Capture the cell that displays the provided text and extract its [x, y] central coordinate. 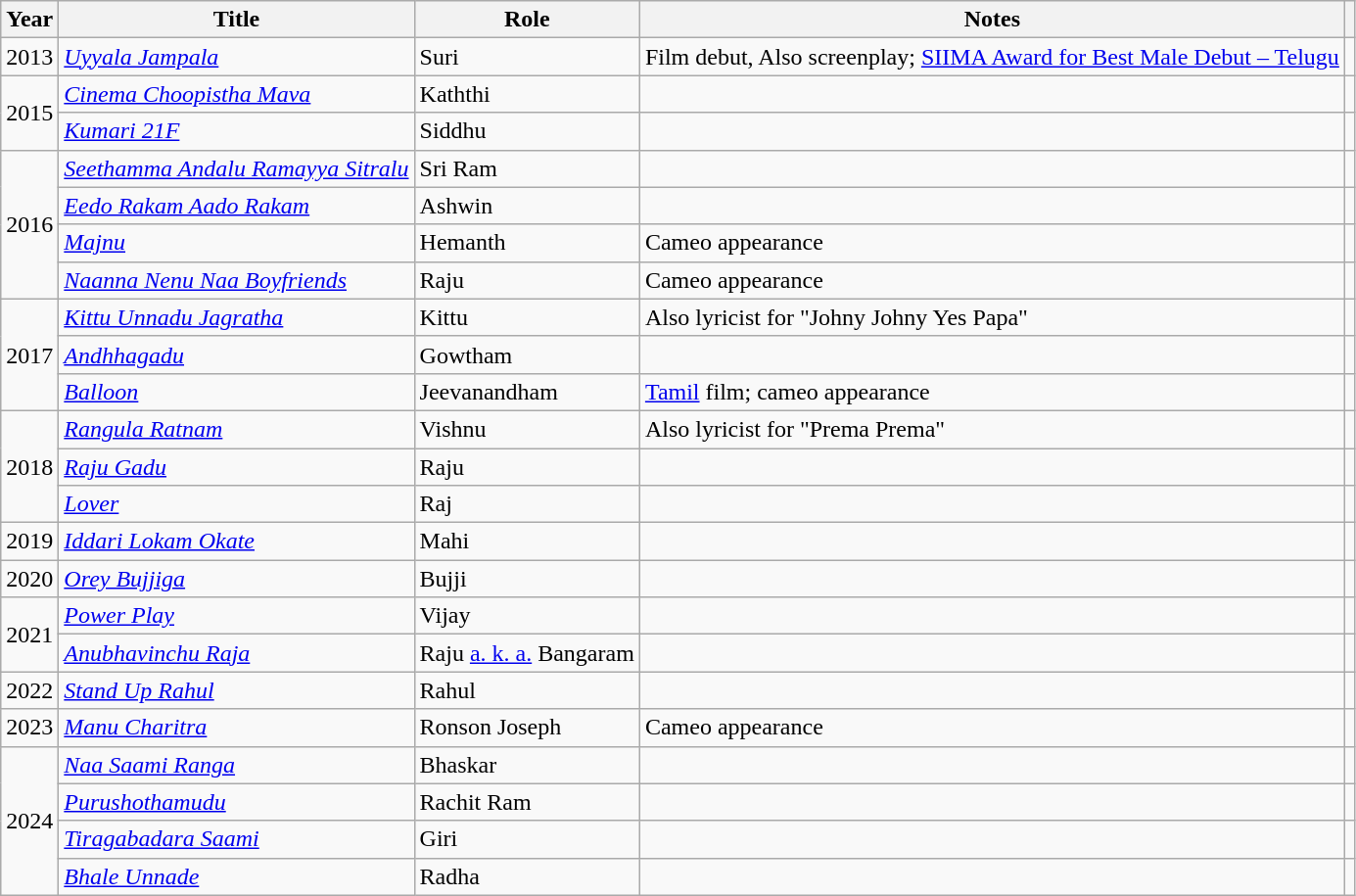
2018 [29, 466]
Majnu [237, 243]
Uyyala Jampala [237, 57]
Sri Ram [527, 168]
Bhaskar [527, 765]
Bhale Unnade [237, 876]
Tiragabadara Saami [237, 839]
Kaththi [527, 94]
Ronson Joseph [527, 728]
Anubhavinchu Raja [237, 653]
Orey Bujjiga [237, 579]
Radha [527, 876]
Power Play [237, 616]
Jeevanandham [527, 392]
2017 [29, 354]
Rangula Ratnam [237, 429]
Cinema Choopistha Mava [237, 94]
Raju Gadu [237, 467]
2023 [29, 728]
Suri [527, 57]
2019 [29, 542]
Tamil film; cameo appearance [992, 392]
Stand Up Rahul [237, 690]
Kumari 21F [237, 131]
Kittu [527, 317]
2015 [29, 113]
2013 [29, 57]
Seethamma Andalu Ramayya Sitralu [237, 168]
Vishnu [527, 429]
2016 [29, 224]
Raj [527, 504]
Raju a. k. a. Bangaram [527, 653]
Rachit Ram [527, 802]
Vijay [527, 616]
Lover [237, 504]
Iddari Lokam Okate [237, 542]
Year [29, 20]
Role [527, 20]
Balloon [237, 392]
Naa Saami Ranga [237, 765]
2024 [29, 821]
Naanna Nenu Naa Boyfriends [237, 280]
2020 [29, 579]
Also lyricist for "Prema Prema" [992, 429]
Notes [992, 20]
Mahi [527, 542]
Gowtham [527, 354]
2021 [29, 635]
Rahul [527, 690]
Giri [527, 839]
Siddhu [527, 131]
Purushothamudu [237, 802]
Kittu Unnadu Jagratha [237, 317]
Bujji [527, 579]
Eedo Rakam Aado Rakam [237, 206]
2022 [29, 690]
Hemanth [527, 243]
Film debut, Also screenplay; SIIMA Award for Best Male Debut – Telugu [992, 57]
Andhhagadu [237, 354]
Manu Charitra [237, 728]
Ashwin [527, 206]
Also lyricist for "Johny Johny Yes Papa" [992, 317]
Title [237, 20]
